Search for the cell housing the specified text and yield its [X, Y] center coordinate. 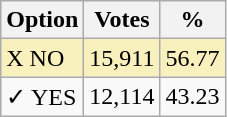
12,114 [122, 97]
Option [42, 20]
Votes [122, 20]
% [192, 20]
X NO [42, 58]
15,911 [122, 58]
43.23 [192, 97]
56.77 [192, 58]
✓ YES [42, 97]
